Identify which cell holds the provided text, then report its [x, y] central coordinate. 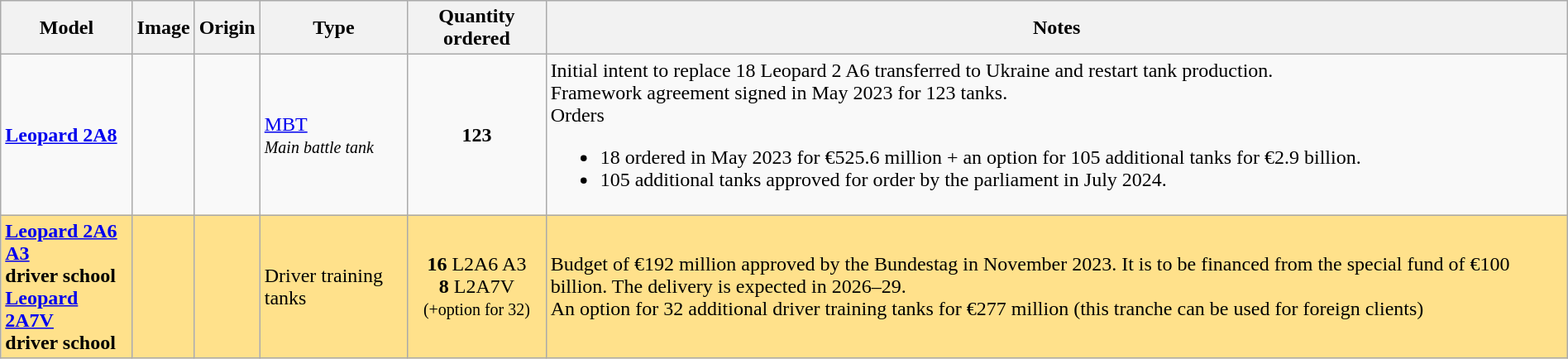
Quantity ordered [476, 28]
Origin [227, 28]
MBTMain battle tank [333, 135]
Image [164, 28]
Driver training tanks [333, 286]
Type [333, 28]
Leopard 2A8 [66, 135]
16 L2A6 A38 L2A7V(+option for 32) [476, 286]
Notes [1057, 28]
123 [476, 135]
Model [66, 28]
Leopard 2A6 A3driver schoolLeopard 2A7Vdriver school [66, 286]
